Detect which cell encompasses the target text, then output its (x, y) center coordinate. 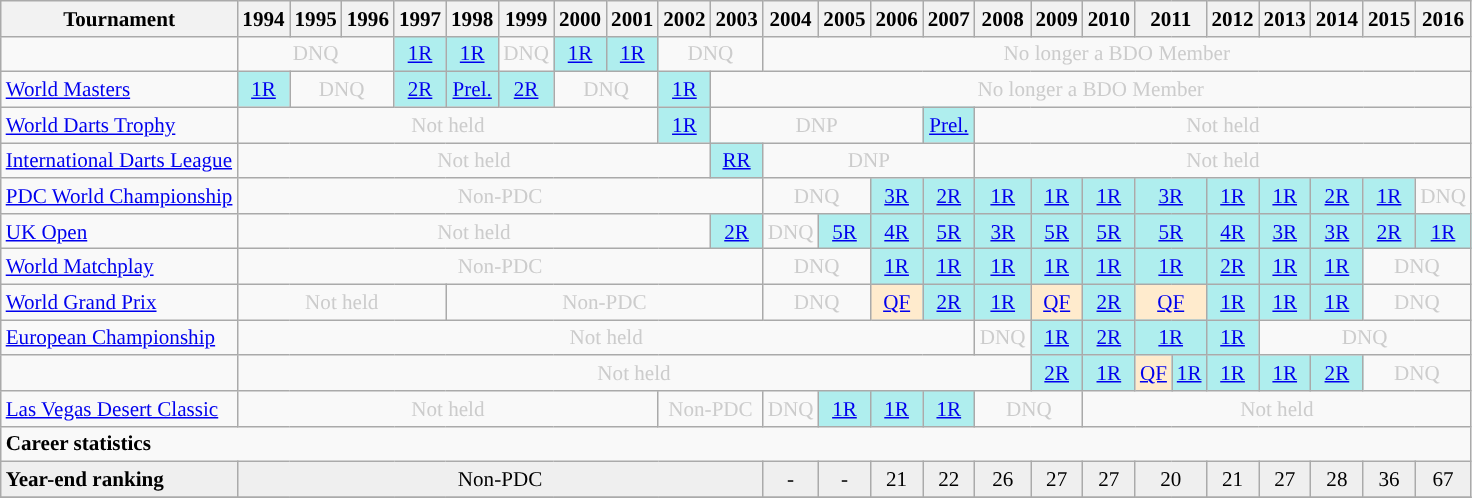
22 (949, 480)
67 (1443, 480)
2004 (791, 18)
2002 (684, 18)
Tournament (120, 18)
26 (1003, 480)
1997 (420, 18)
2000 (580, 18)
European Championship (120, 338)
2008 (1003, 18)
2001 (632, 18)
2005 (844, 18)
Las Vegas Desert Classic (120, 408)
28 (1337, 480)
International Darts League (120, 160)
2016 (1443, 18)
Year-end ranking (120, 480)
1996 (368, 18)
World Matchplay (120, 266)
1998 (472, 18)
2003 (736, 18)
2012 (1232, 18)
World Grand Prix (120, 302)
2014 (1337, 18)
UK Open (120, 230)
World Darts Trophy (120, 124)
1994 (263, 18)
2010 (1109, 18)
Career statistics (736, 444)
2009 (1057, 18)
RR (736, 160)
20 (1171, 480)
1995 (316, 18)
World Masters (120, 90)
2007 (949, 18)
2011 (1171, 18)
2015 (1389, 18)
36 (1389, 480)
2013 (1285, 18)
PDC World Championship (120, 196)
2006 (897, 18)
1999 (526, 18)
